Output the (X, Y) coordinate of the center of the cell containing the given text.  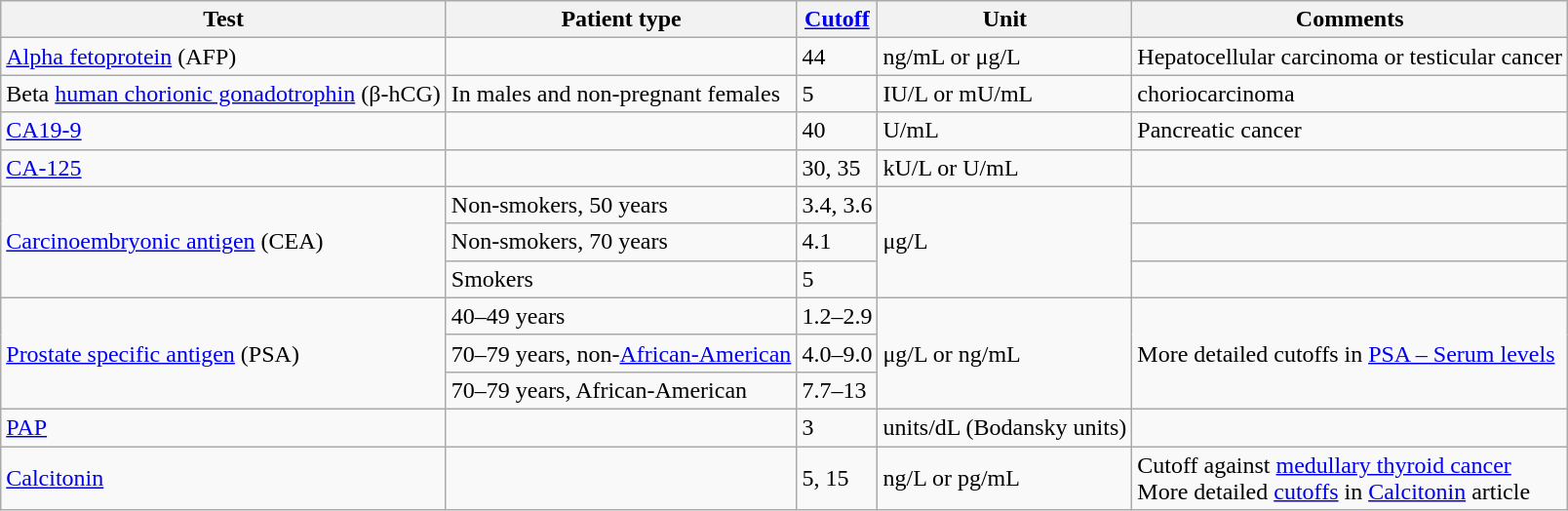
ng/mL or μg/L (1004, 57)
Patient type (621, 20)
Test (224, 20)
Comments (1350, 20)
4.1 (837, 242)
4.0–9.0 (837, 353)
3 (837, 427)
kU/L or U/mL (1004, 168)
44 (837, 57)
5, 15 (837, 478)
IU/L or mU/mL (1004, 94)
PAP (224, 427)
7.7–13 (837, 390)
1.2–2.9 (837, 316)
Hepatocellular carcinoma or testicular cancer (1350, 57)
40 (837, 131)
CA-125 (224, 168)
40–49 years (621, 316)
Carcinoembryonic antigen (CEA) (224, 242)
Non-smokers, 50 years (621, 205)
3.4, 3.6 (837, 205)
In males and non-pregnant females (621, 94)
More detailed cutoffs in PSA – Serum levels (1350, 353)
Cutoff (837, 20)
units/dL (Bodansky units) (1004, 427)
Pancreatic cancer (1350, 131)
Calcitonin (224, 478)
30, 35 (837, 168)
Alpha fetoprotein (AFP) (224, 57)
Prostate specific antigen (PSA) (224, 353)
ng/L or pg/mL (1004, 478)
70–79 years, non-African-American (621, 353)
Cutoff against medullary thyroid cancerMore detailed cutoffs in Calcitonin article (1350, 478)
Smokers (621, 279)
CA19-9 (224, 131)
Unit (1004, 20)
choriocarcinoma (1350, 94)
Beta human chorionic gonadotrophin (β-hCG) (224, 94)
μg/L or ng/mL (1004, 353)
70–79 years, African-American (621, 390)
Non-smokers, 70 years (621, 242)
U/mL (1004, 131)
μg/L (1004, 242)
